Provide the [x, y] coordinate of the cell's center where the given text is located.  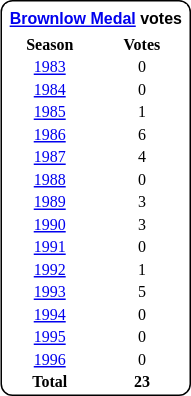
Total [50, 382]
4 [142, 157]
1994 [50, 314]
23 [142, 382]
1992 [50, 270]
1993 [50, 292]
1984 [50, 90]
6 [142, 134]
Season [50, 44]
1995 [50, 337]
1986 [50, 134]
1989 [50, 202]
Votes [142, 44]
1996 [50, 360]
1991 [50, 247]
Brownlow Medal votes [96, 18]
1983 [50, 67]
5 [142, 292]
1987 [50, 157]
1990 [50, 224]
1985 [50, 112]
1988 [50, 180]
